Output the (x, y) coordinate of the center of the cell containing the given text.  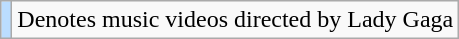
Denotes music videos directed by Lady Gaga (236, 20)
